Pinpoint the cell where the given text exists, returning its (X, Y) midpoint coordinate. 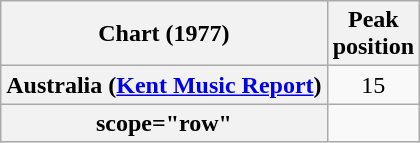
15 (373, 85)
Australia (Kent Music Report) (164, 85)
Peakposition (373, 34)
scope="row" (164, 123)
Chart (1977) (164, 34)
